From the cell containing the given text, extract its center point as (x, y) coordinate. 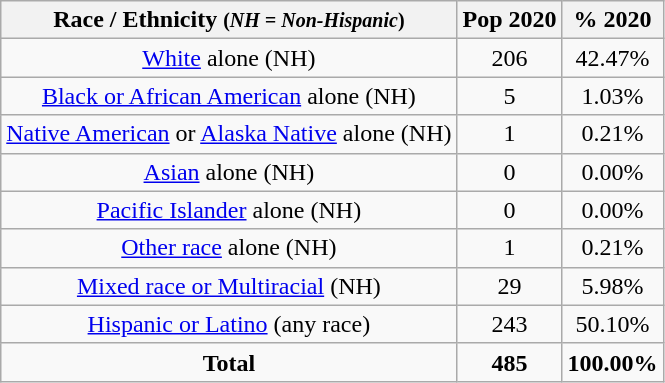
29 (510, 286)
485 (510, 362)
243 (510, 324)
Hispanic or Latino (any race) (229, 324)
Black or African American alone (NH) (229, 96)
206 (510, 58)
% 2020 (612, 20)
Mixed race or Multiracial (NH) (229, 286)
Race / Ethnicity (NH = Non-Hispanic) (229, 20)
Pop 2020 (510, 20)
Asian alone (NH) (229, 172)
Other race alone (NH) (229, 248)
42.47% (612, 58)
50.10% (612, 324)
Pacific Islander alone (NH) (229, 210)
5.98% (612, 286)
Native American or Alaska Native alone (NH) (229, 134)
Total (229, 362)
1.03% (612, 96)
White alone (NH) (229, 58)
5 (510, 96)
100.00% (612, 362)
